Return the [X, Y] coordinate for the center point of the cell that contains the specified text.  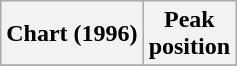
Peakposition [189, 34]
Chart (1996) [72, 34]
